Pinpoint the cell where the given text exists, returning its (x, y) midpoint coordinate. 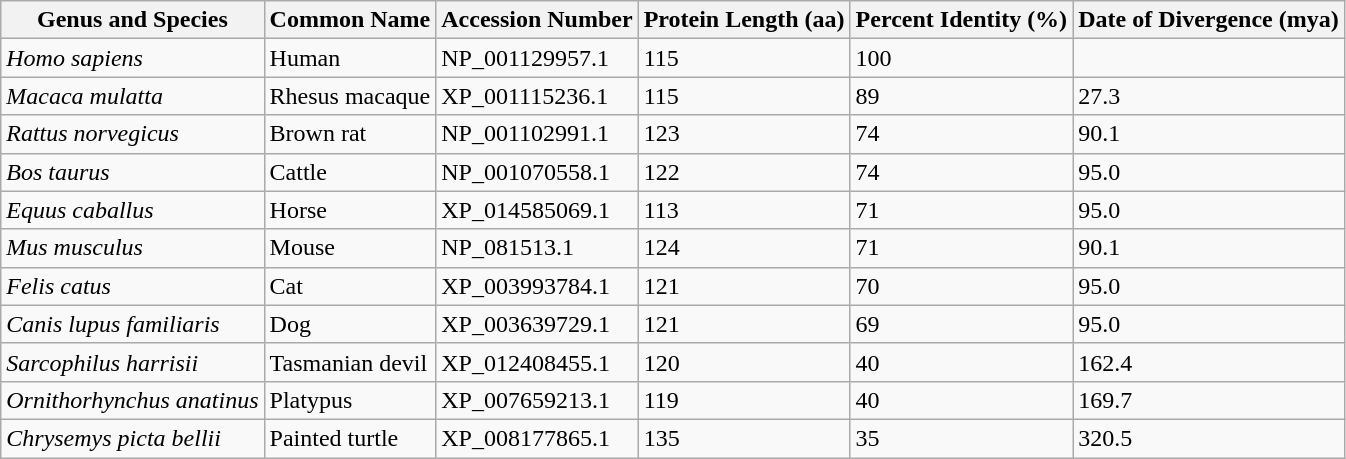
Accession Number (537, 20)
Macaca mulatta (132, 96)
Felis catus (132, 286)
Percent Identity (%) (962, 20)
69 (962, 324)
NP_001129957.1 (537, 58)
162.4 (1209, 362)
120 (744, 362)
Protein Length (aa) (744, 20)
123 (744, 134)
NP_001070558.1 (537, 172)
Human (350, 58)
Canis lupus familiaris (132, 324)
NP_001102991.1 (537, 134)
Cat (350, 286)
Cattle (350, 172)
Sarcophilus harrisii (132, 362)
Mouse (350, 248)
Equus caballus (132, 210)
Chrysemys picta bellii (132, 438)
XP_001115236.1 (537, 96)
89 (962, 96)
169.7 (1209, 400)
Rattus norvegicus (132, 134)
Common Name (350, 20)
Tasmanian devil (350, 362)
Genus and Species (132, 20)
122 (744, 172)
119 (744, 400)
XP_012408455.1 (537, 362)
Ornithorhynchus anatinus (132, 400)
Homo sapiens (132, 58)
Brown rat (350, 134)
113 (744, 210)
XP_007659213.1 (537, 400)
320.5 (1209, 438)
Bos taurus (132, 172)
XP_003993784.1 (537, 286)
35 (962, 438)
Painted turtle (350, 438)
Horse (350, 210)
Rhesus macaque (350, 96)
124 (744, 248)
Dog (350, 324)
135 (744, 438)
70 (962, 286)
NP_081513.1 (537, 248)
Date of Divergence (mya) (1209, 20)
27.3 (1209, 96)
Mus musculus (132, 248)
XP_014585069.1 (537, 210)
XP_008177865.1 (537, 438)
XP_003639729.1 (537, 324)
Platypus (350, 400)
100 (962, 58)
